Return [X, Y] of the center of cell containing provided text 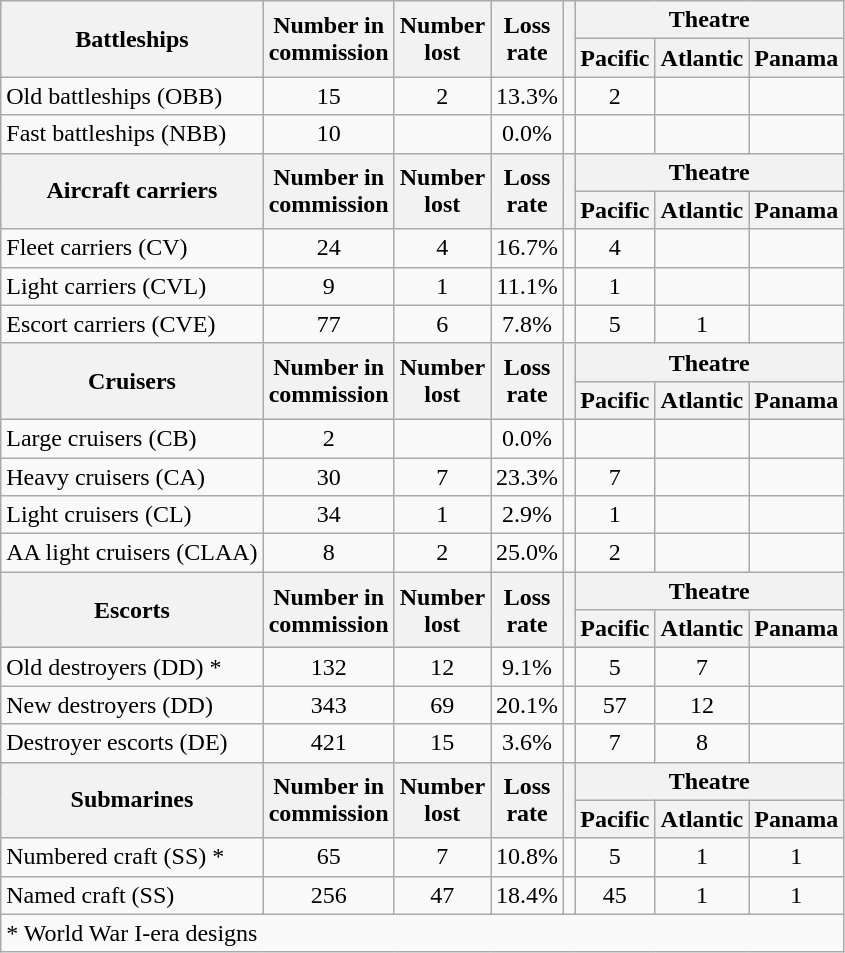
Escorts [132, 610]
9 [328, 286]
421 [328, 743]
* World War I-era designs [422, 933]
45 [615, 895]
11.1% [528, 286]
Light carriers (CVL) [132, 286]
Battleships [132, 39]
Large cruisers (CB) [132, 438]
3.6% [528, 743]
Old battleships (OBB) [132, 96]
343 [328, 705]
9.1% [528, 667]
Light cruisers (CL) [132, 515]
Numbered craft (SS) * [132, 857]
24 [328, 248]
65 [328, 857]
10 [328, 134]
Fleet carriers (CV) [132, 248]
Old destroyers (DD) * [132, 667]
2.9% [528, 515]
Escort carriers (CVE) [132, 324]
7.8% [528, 324]
47 [442, 895]
Fast battleships (NBB) [132, 134]
18.4% [528, 895]
30 [328, 477]
Aircraft carriers [132, 191]
23.3% [528, 477]
Named craft (SS) [132, 895]
25.0% [528, 553]
6 [442, 324]
69 [442, 705]
13.3% [528, 96]
AA light cruisers (CLAA) [132, 553]
57 [615, 705]
34 [328, 515]
Heavy cruisers (CA) [132, 477]
Cruisers [132, 381]
20.1% [528, 705]
16.7% [528, 248]
Destroyer escorts (DE) [132, 743]
77 [328, 324]
Submarines [132, 800]
132 [328, 667]
New destroyers (DD) [132, 705]
256 [328, 895]
10.8% [528, 857]
